Capture the cell that displays the provided text and extract its (x, y) central coordinate. 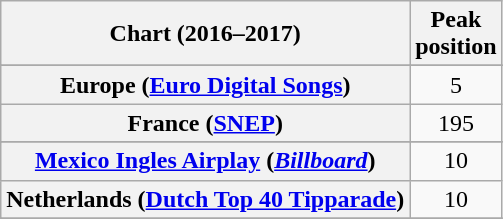
France (SNEP) (206, 123)
Europe (Euro Digital Songs) (206, 85)
5 (456, 85)
Chart (2016–2017) (206, 34)
195 (456, 123)
Peakposition (456, 34)
Mexico Ingles Airplay (Billboard) (206, 161)
Netherlands (Dutch Top 40 Tipparade) (206, 199)
